For the text-containing cell, return its midpoint in (x, y) coordinate format. 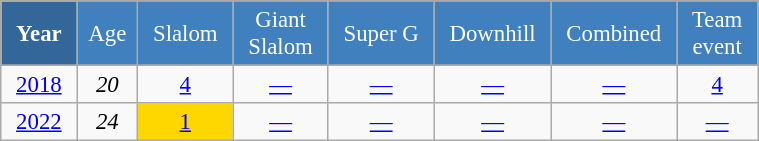
2018 (39, 85)
Age (108, 34)
2022 (39, 122)
Slalom (186, 34)
Combined (614, 34)
20 (108, 85)
1 (186, 122)
Year (39, 34)
Team event (718, 34)
Downhill (492, 34)
Super G (381, 34)
24 (108, 122)
GiantSlalom (280, 34)
